Locate the cell with the specified text and output its (X, Y) center coordinate. 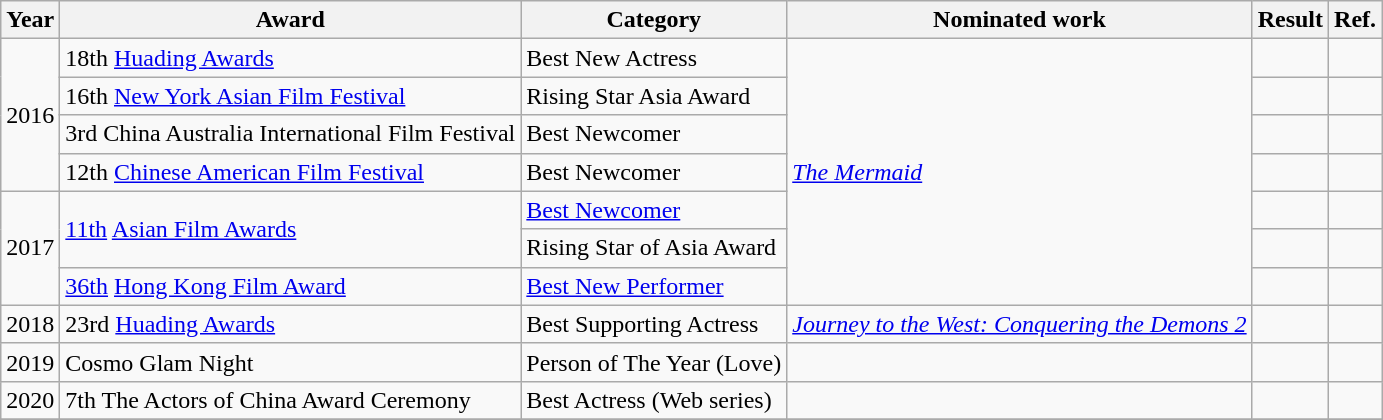
Journey to the West: Conquering the Demons 2 (1020, 324)
23rd Huading Awards (290, 324)
2017 (30, 248)
2020 (30, 400)
18th Huading Awards (290, 58)
Best New Performer (654, 286)
7th The Actors of China Award Ceremony (290, 400)
Ref. (1356, 20)
Award (290, 20)
16th New York Asian Film Festival (290, 96)
Year (30, 20)
The Mermaid (1020, 172)
3rd China Australia International Film Festival (290, 134)
2018 (30, 324)
Category (654, 20)
Cosmo Glam Night (290, 362)
2019 (30, 362)
Best Supporting Actress (654, 324)
Result (1290, 20)
11th Asian Film Awards (290, 229)
12th Chinese American Film Festival (290, 172)
Rising Star Asia Award (654, 96)
Best New Actress (654, 58)
Rising Star of Asia Award (654, 248)
2016 (30, 115)
Best Actress (Web series) (654, 400)
Person of The Year (Love) (654, 362)
Nominated work (1020, 20)
36th Hong Kong Film Award (290, 286)
